Find where the given text appears and provide that cell's center as (X, Y) coordinate. 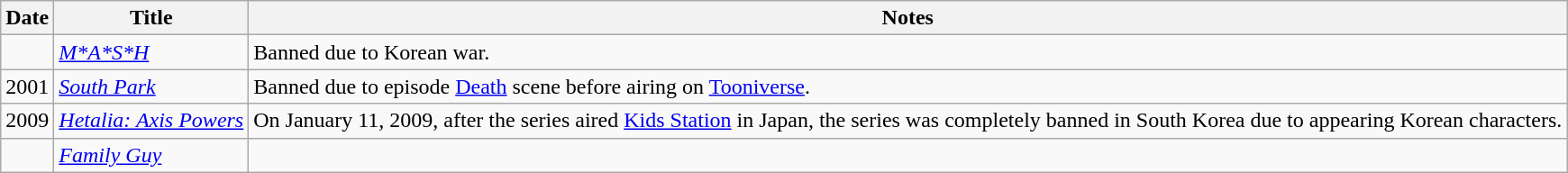
2001 (27, 86)
Family Guy (151, 155)
2009 (27, 121)
Banned due to Korean war. (908, 52)
Hetalia: Axis Powers (151, 121)
M*A*S*H (151, 52)
Banned due to episode Death scene before airing on Tooniverse. (908, 86)
Notes (908, 18)
Title (151, 18)
Date (27, 18)
South Park (151, 86)
